Extract the [x, y] coordinate from the center of the cell holding the provided text.  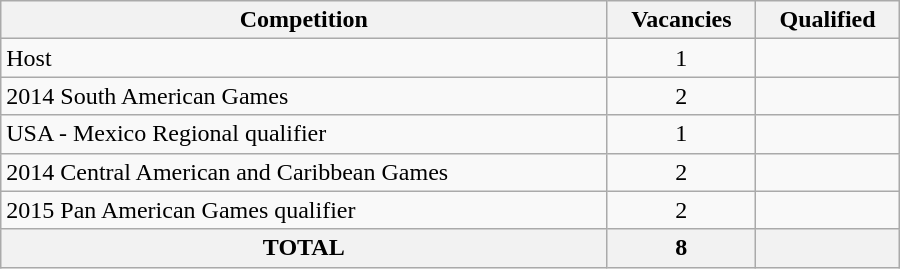
Vacancies [682, 20]
USA - Mexico Regional qualifier [304, 134]
TOTAL [304, 248]
2014 Central American and Caribbean Games [304, 172]
2015 Pan American Games qualifier [304, 210]
Qualified [828, 20]
8 [682, 248]
Host [304, 58]
2014 South American Games [304, 96]
Competition [304, 20]
